Scan for the cell matching the given text and deliver its (X, Y) coordinate at center. 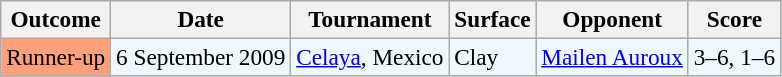
Mailen Auroux (612, 57)
Outcome (56, 19)
Runner-up (56, 57)
Date (201, 19)
Clay (492, 57)
Score (734, 19)
Tournament (370, 19)
Surface (492, 19)
Celaya, Mexico (370, 57)
3–6, 1–6 (734, 57)
Opponent (612, 19)
6 September 2009 (201, 57)
